Provide the [x, y] coordinate of the cell's center where the given text is located.  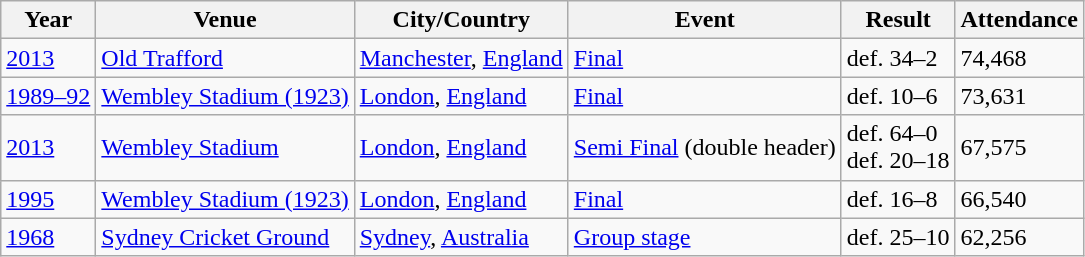
Result [898, 20]
1968 [48, 237]
Semi Final (double header) [704, 148]
Sydney Cricket Ground [225, 237]
Event [704, 20]
Year [48, 20]
74,468 [1019, 58]
67,575 [1019, 148]
Group stage [704, 237]
66,540 [1019, 199]
Wembley Stadium [225, 148]
City/Country [461, 20]
def. 10–6 [898, 96]
Sydney, Australia [461, 237]
62,256 [1019, 237]
def. 34–2 [898, 58]
Venue [225, 20]
1995 [48, 199]
Attendance [1019, 20]
73,631 [1019, 96]
def. 25–10 [898, 237]
1989–92 [48, 96]
Manchester, England [461, 58]
def. 64–0 def. 20–18 [898, 148]
def. 16–8 [898, 199]
Old Trafford [225, 58]
